Find where the given text appears and provide that cell's center as [x, y] coordinate. 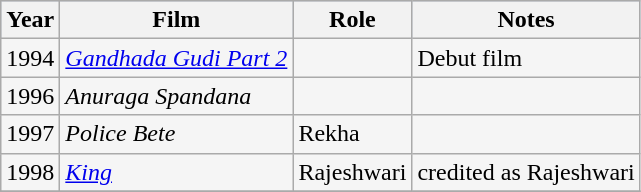
Notes [526, 20]
Rajeshwari [352, 172]
Year [30, 20]
Role [352, 20]
Police Bete [176, 134]
Gandhada Gudi Part 2 [176, 58]
1994 [30, 58]
Debut film [526, 58]
King [176, 172]
1997 [30, 134]
1998 [30, 172]
Film [176, 20]
credited as Rajeshwari [526, 172]
Anuraga Spandana [176, 96]
Rekha [352, 134]
1996 [30, 96]
